Capture the cell that displays the provided text and extract its [x, y] central coordinate. 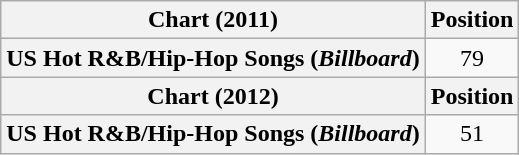
51 [472, 134]
79 [472, 58]
Chart (2011) [213, 20]
Chart (2012) [213, 96]
